Return (X, Y) of the center of cell containing provided text 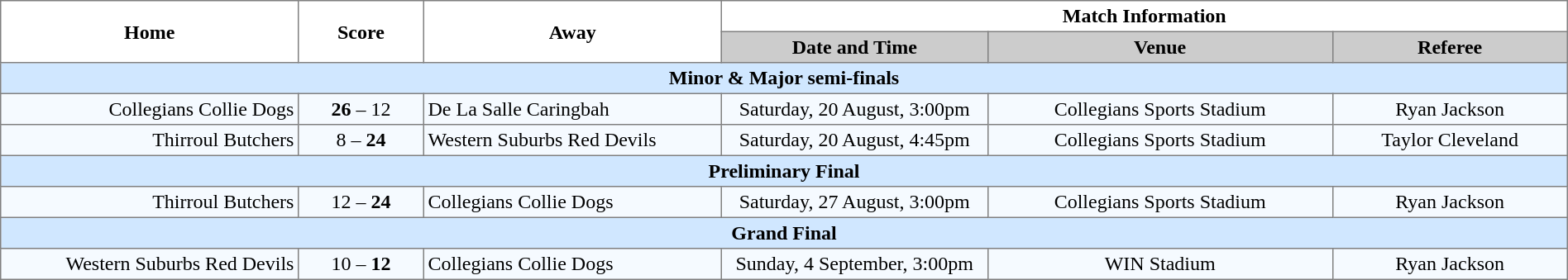
Match Information (1145, 17)
Date and Time (854, 47)
Home (150, 31)
Preliminary Final (784, 171)
10 – 12 (361, 264)
Grand Final (784, 233)
12 – 24 (361, 202)
Saturday, 20 August, 4:45pm (854, 140)
26 – 12 (361, 109)
Saturday, 20 August, 3:00pm (854, 109)
Minor & Major semi-finals (784, 78)
Saturday, 27 August, 3:00pm (854, 202)
De La Salle Caringbah (572, 109)
Venue (1159, 47)
Away (572, 31)
Referee (1450, 47)
Taylor Cleveland (1450, 140)
Score (361, 31)
8 – 24 (361, 140)
WIN Stadium (1159, 264)
Sunday, 4 September, 3:00pm (854, 264)
